For the text-containing cell, return its midpoint in [X, Y] coordinate format. 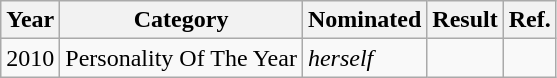
Category [182, 20]
Result [465, 20]
Ref. [530, 20]
herself [364, 58]
Year [30, 20]
Personality Of The Year [182, 58]
Nominated [364, 20]
2010 [30, 58]
